Return the (x, y) coordinate for the center point of the cell that contains the specified text.  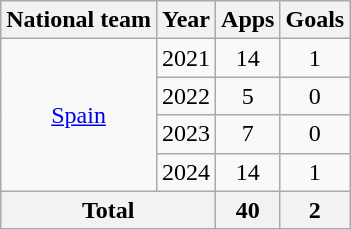
2022 (186, 96)
Goals (315, 20)
Apps (248, 20)
2021 (186, 58)
2 (315, 210)
Total (108, 210)
2023 (186, 134)
Spain (79, 115)
7 (248, 134)
40 (248, 210)
Year (186, 20)
National team (79, 20)
5 (248, 96)
2024 (186, 172)
